Provide the [X, Y] coordinate of the cell's center where the given text is located.  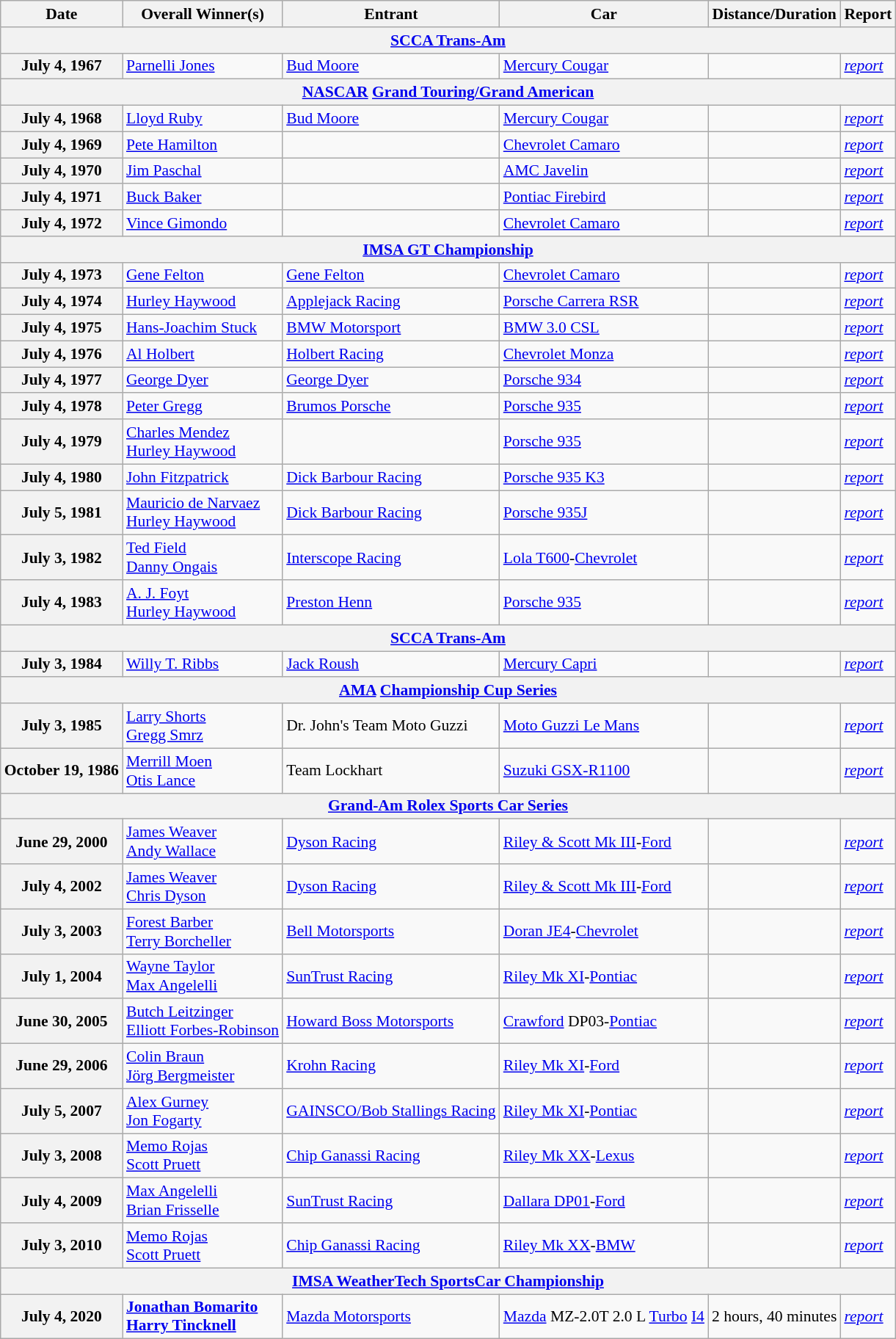
Ted Field Danny Ongais [203, 558]
Holbert Racing [391, 354]
Riley Mk XX-BMW [604, 1245]
July 4, 2009 [62, 1201]
IMSA GT Championship [448, 250]
Date [62, 14]
Dr. John's Team Moto Guzzi [391, 725]
July 4, 1980 [62, 477]
Jonathan Bomarito Harry Tincknell [203, 1317]
July 4, 1983 [62, 602]
June 29, 2000 [62, 841]
Charles Mendez Hurley Haywood [203, 442]
Larry Shorts Gregg Smrz [203, 725]
Howard Boss Motorsports [391, 1022]
John Fitzpatrick [203, 477]
Willy T. Ribbs [203, 664]
Porsche 934 [604, 380]
Krohn Racing [391, 1066]
BMW Motorsport [391, 328]
Porsche 935 K3 [604, 477]
July 4, 1978 [62, 407]
July 3, 2010 [62, 1245]
Parnelli Jones [203, 66]
James Weaver Andy Wallace [203, 841]
July 4, 1969 [62, 145]
July 4, 1974 [62, 302]
Merrill Moen Otis Lance [203, 771]
Peter Gregg [203, 407]
AMA Championship Cup Series [448, 691]
Overall Winner(s) [203, 14]
Butch Leitzinger Elliott Forbes-Robinson [203, 1022]
July 1, 2004 [62, 976]
Moto Guzzi Le Mans [604, 725]
Max Angelelli Brian Frisselle [203, 1201]
Preston Henn [391, 602]
Mercury Capri [604, 664]
Porsche 935J [604, 512]
Pontiac Firebird [604, 197]
July 3, 2008 [62, 1155]
July 4, 1977 [62, 380]
July 4, 1967 [62, 66]
Mazda Motorsports [391, 1317]
Bell Motorsports [391, 931]
July 5, 1981 [62, 512]
July 3, 2003 [62, 931]
GAINSCO/Bob Stallings Racing [391, 1111]
Hans-Joachim Stuck [203, 328]
BMW 3.0 CSL [604, 328]
Forest Barber Terry Borcheller [203, 931]
July 4, 1971 [62, 197]
Alex Gurney Jon Fogarty [203, 1111]
Dallara DP01-Ford [604, 1201]
Applejack Racing [391, 302]
July 4, 1973 [62, 275]
June 29, 2006 [62, 1066]
Jim Paschal [203, 171]
Hurley Haywood [203, 302]
June 30, 2005 [62, 1022]
James Weaver Chris Dyson [203, 887]
Grand-Am Rolex Sports Car Series [448, 806]
Crawford DP03-Pontiac [604, 1022]
Entrant [391, 14]
July 4, 2002 [62, 887]
NASCAR Grand Touring/Grand American [448, 92]
Brumos Porsche [391, 407]
Chevrolet Monza [604, 354]
Doran JE4-Chevrolet [604, 931]
IMSA WeatherTech SportsCar Championship [448, 1281]
July 4, 1972 [62, 223]
Buck Baker [203, 197]
Riley Mk XI-Ford [604, 1066]
2 hours, 40 minutes [774, 1317]
Team Lockhart [391, 771]
Jack Roush [391, 664]
July 4, 1970 [62, 171]
Car [604, 14]
July 4, 1979 [62, 442]
Report [867, 14]
July 5, 2007 [62, 1111]
A. J. Foyt Hurley Haywood [203, 602]
October 19, 1986 [62, 771]
Distance/Duration [774, 14]
Vince Gimondo [203, 223]
Al Holbert [203, 354]
Mazda MZ-2.0T 2.0 L Turbo I4 [604, 1317]
Mauricio de Narvaez Hurley Haywood [203, 512]
Wayne Taylor Max Angelelli [203, 976]
Porsche Carrera RSR [604, 302]
July 3, 1984 [62, 664]
Lloyd Ruby [203, 119]
July 4, 1968 [62, 119]
July 4, 1976 [62, 354]
Lola T600-Chevrolet [604, 558]
Riley Mk XX-Lexus [604, 1155]
July 4, 1975 [62, 328]
July 3, 1982 [62, 558]
July 3, 1985 [62, 725]
Suzuki GSX-R1100 [604, 771]
Interscope Racing [391, 558]
Colin Braun Jörg Bergmeister [203, 1066]
AMC Javelin [604, 171]
Pete Hamilton [203, 145]
July 4, 2020 [62, 1317]
